Detect which cell encompasses the target text, then output its (x, y) center coordinate. 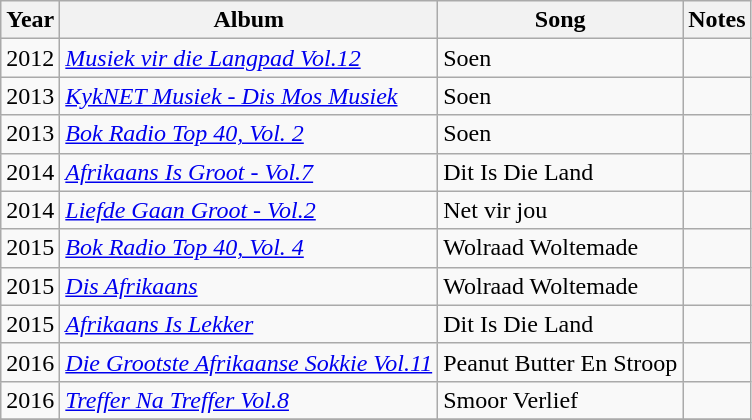
Musiek vir die Langpad Vol.12 (249, 58)
Die Grootste Afrikaanse Sokkie Vol.11 (249, 362)
Treffer Na Treffer Vol.8 (249, 400)
Album (249, 20)
2012 (30, 58)
Smoor Verlief (560, 400)
Bok Radio Top 40, Vol. 4 (249, 248)
Peanut Butter En Stroop (560, 362)
Liefde Gaan Groot - Vol.2 (249, 210)
Afrikaans Is Lekker (249, 324)
Song (560, 20)
Bok Radio Top 40, Vol. 2 (249, 134)
KykNET Musiek - Dis Mos Musiek (249, 96)
Dis Afrikaans (249, 286)
Net vir jou (560, 210)
Year (30, 20)
Notes (717, 20)
Afrikaans Is Groot - Vol.7 (249, 172)
